For the text-containing cell, return its midpoint in [X, Y] coordinate format. 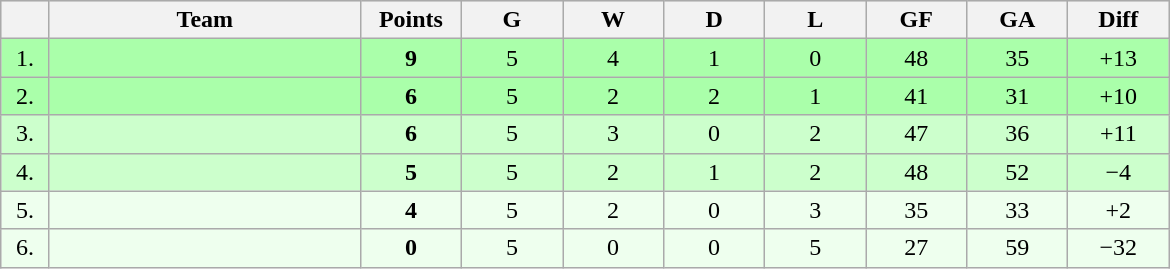
9 [410, 58]
L [816, 20]
−32 [1118, 248]
33 [1018, 210]
+11 [1118, 134]
2. [26, 96]
5. [26, 210]
59 [1018, 248]
Diff [1118, 20]
Team [204, 20]
1. [26, 58]
+10 [1118, 96]
6. [26, 248]
D [714, 20]
G [512, 20]
47 [916, 134]
GF [916, 20]
52 [1018, 172]
31 [1018, 96]
−4 [1118, 172]
Points [410, 20]
3. [26, 134]
GA [1018, 20]
36 [1018, 134]
27 [916, 248]
4. [26, 172]
W [612, 20]
+13 [1118, 58]
41 [916, 96]
+2 [1118, 210]
